Detect which cell encompasses the target text, then output its [x, y] center coordinate. 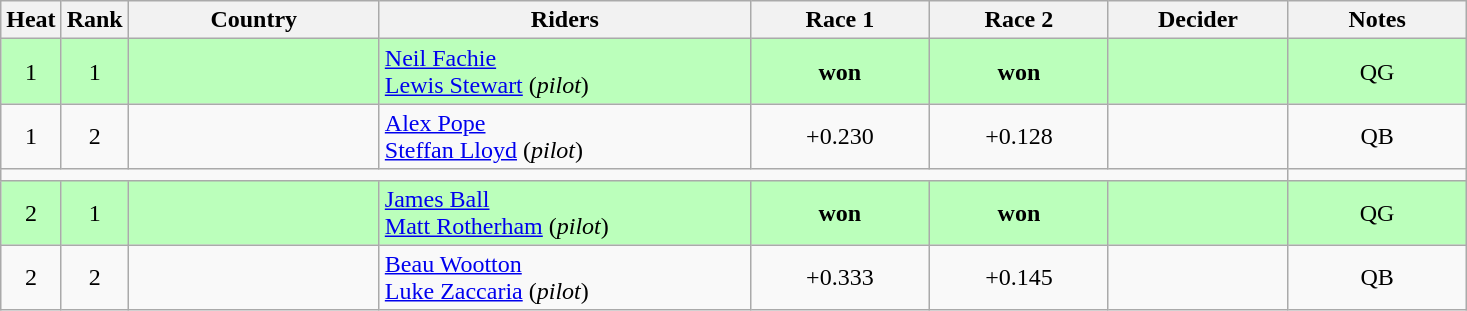
Beau WoottonLuke Zaccaria (pilot) [564, 278]
+0.128 [1018, 136]
Rank [94, 20]
Heat [31, 20]
Race 1 [840, 20]
Decider [1198, 20]
James BallMatt Rotherham (pilot) [564, 212]
Country [254, 20]
Alex PopeSteffan Lloyd (pilot) [564, 136]
Race 2 [1018, 20]
+0.333 [840, 278]
Neil FachieLewis Stewart (pilot) [564, 72]
+0.145 [1018, 278]
Notes [1378, 20]
+0.230 [840, 136]
Riders [564, 20]
